Find where the given text appears and provide that cell's center as [X, Y] coordinate. 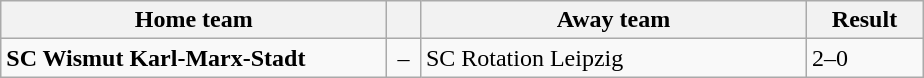
SC Wismut Karl-Marx-Stadt [194, 58]
Result [864, 20]
SC Rotation Leipzig [613, 58]
Home team [194, 20]
2–0 [864, 58]
Away team [613, 20]
– [404, 58]
